Extract the (X, Y) coordinate from the center of the cell holding the provided text.  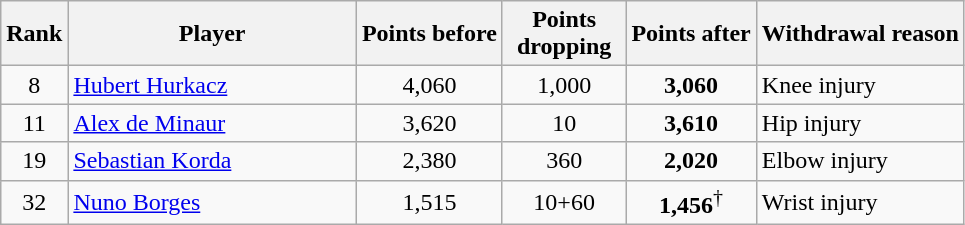
Sebastian Korda (212, 161)
360 (564, 161)
3,060 (691, 85)
Elbow injury (860, 161)
Withdrawal reason (860, 34)
1,000 (564, 85)
Points dropping (564, 34)
Hubert Hurkacz (212, 85)
3,620 (429, 123)
8 (34, 85)
19 (34, 161)
3,610 (691, 123)
4,060 (429, 85)
1,515 (429, 202)
Hip injury (860, 123)
2,380 (429, 161)
32 (34, 202)
Wrist injury (860, 202)
10 (564, 123)
Player (212, 34)
2,020 (691, 161)
Alex de Minaur (212, 123)
Points after (691, 34)
Points before (429, 34)
Knee injury (860, 85)
10+60 (564, 202)
1,456† (691, 202)
Rank (34, 34)
Nuno Borges (212, 202)
11 (34, 123)
